Extract the (X, Y) coordinate from the center of the cell holding the provided text.  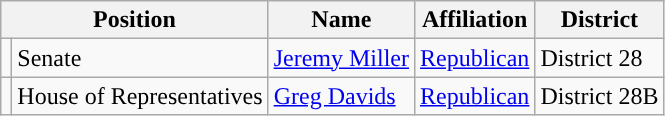
District 28B (600, 96)
Name (341, 20)
Position (134, 20)
Jeremy Miller (341, 58)
House of Representatives (140, 96)
District 28 (600, 58)
District (600, 20)
Greg Davids (341, 96)
Affiliation (475, 20)
Senate (140, 58)
